Capture the cell that displays the provided text and extract its (x, y) central coordinate. 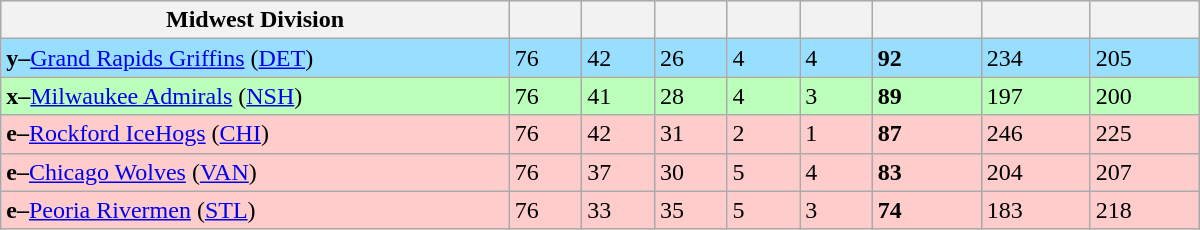
30 (690, 172)
225 (1144, 134)
218 (1144, 210)
92 (926, 58)
89 (926, 96)
183 (1036, 210)
1 (836, 134)
234 (1036, 58)
197 (1036, 96)
204 (1036, 172)
e–Peoria Rivermen (STL) (255, 210)
x–Milwaukee Admirals (NSH) (255, 96)
e–Chicago Wolves (VAN) (255, 172)
200 (1144, 96)
74 (926, 210)
41 (618, 96)
e–Rockford IceHogs (CHI) (255, 134)
28 (690, 96)
205 (1144, 58)
207 (1144, 172)
246 (1036, 134)
Midwest Division (255, 20)
26 (690, 58)
35 (690, 210)
87 (926, 134)
37 (618, 172)
y–Grand Rapids Griffins (DET) (255, 58)
2 (764, 134)
33 (618, 210)
31 (690, 134)
83 (926, 172)
